Provide the (x, y) coordinate of the cell's center where the given text is located.  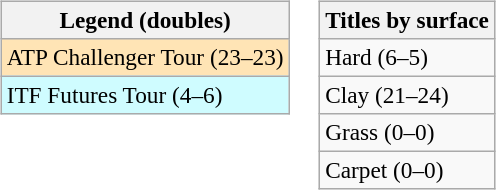
Hard (6–5) (408, 57)
Titles by surface (408, 20)
ATP Challenger Tour (23–23) (145, 57)
ITF Futures Tour (4–6) (145, 95)
Carpet (0–0) (408, 171)
Clay (21–24) (408, 95)
Grass (0–0) (408, 133)
Legend (doubles) (145, 20)
